Determine the [x, y] coordinate at the center of the cell enclosing the given text.  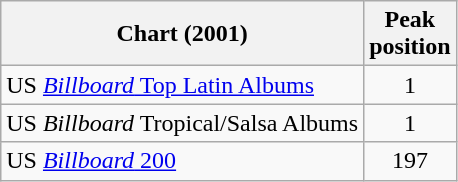
US Billboard Top Latin Albums [182, 85]
Peakposition [410, 34]
Chart (2001) [182, 34]
197 [410, 161]
US Billboard 200 [182, 161]
US Billboard Tropical/Salsa Albums [182, 123]
